For the text-containing cell, return its midpoint in (X, Y) coordinate format. 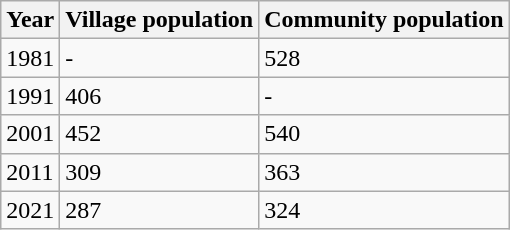
406 (160, 96)
2011 (30, 172)
1991 (30, 96)
2021 (30, 210)
2001 (30, 134)
Village population (160, 20)
528 (384, 58)
309 (160, 172)
287 (160, 210)
540 (384, 134)
1981 (30, 58)
452 (160, 134)
324 (384, 210)
Community population (384, 20)
363 (384, 172)
Year (30, 20)
